Pinpoint the cell where the given text exists, returning its [x, y] midpoint coordinate. 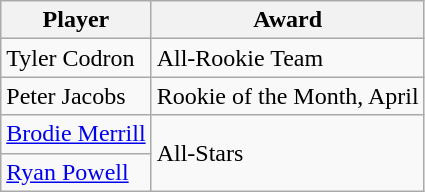
Player [76, 20]
Tyler Codron [76, 58]
Peter Jacobs [76, 96]
All-Rookie Team [288, 58]
Rookie of the Month, April [288, 96]
All-Stars [288, 153]
Ryan Powell [76, 172]
Brodie Merrill [76, 134]
Award [288, 20]
